Locate the cell with the specified text and output its (X, Y) center coordinate. 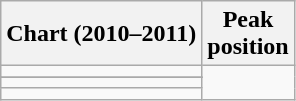
Chart (2010–2011) (102, 34)
Peakposition (248, 34)
